Return [x, y] of the center of cell containing provided text 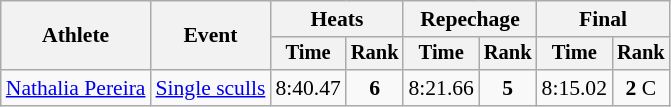
Athlete [76, 36]
6 [375, 88]
5 [508, 88]
Heats [336, 19]
Repechage [470, 19]
8:21.66 [440, 88]
Final [604, 19]
Single sculls [211, 88]
8:15.02 [574, 88]
Nathalia Pereira [76, 88]
8:40.47 [308, 88]
2 C [641, 88]
Event [211, 36]
